Detect which cell encompasses the target text, then output its [x, y] center coordinate. 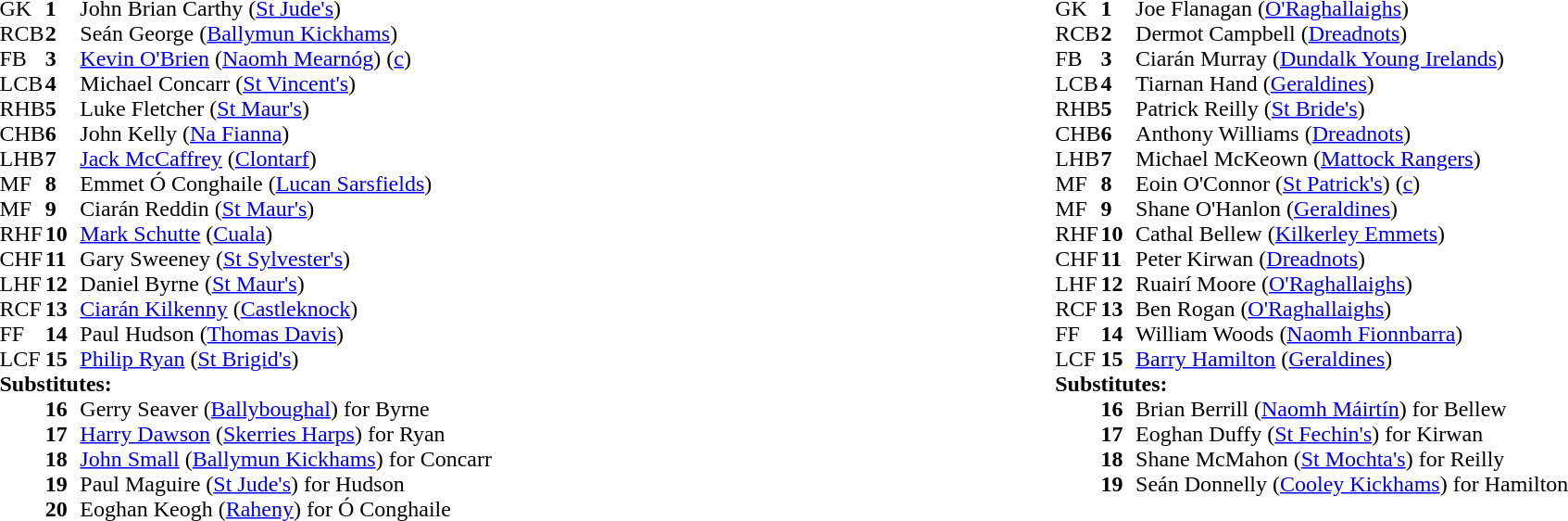
Peter Kirwan (Dreadnots) [1352, 260]
Ciarán Reddin (St Maur's) [285, 210]
Luke Fletcher (St Maur's) [285, 109]
Philip Ryan (St Brigid's) [285, 360]
Cathal Bellew (Kilkerley Emmets) [1352, 234]
John Small (Ballymun Kickhams) for Concarr [285, 460]
Seán Donnelly (Cooley Kickhams) for Hamilton [1352, 484]
Shane McMahon (St Mochta's) for Reilly [1352, 460]
Shane O'Hanlon (Geraldines) [1352, 210]
Harry Dawson (Skerries Harps) for Ryan [285, 434]
Ciarán Murray (Dundalk Young Irelands) [1352, 59]
Dermot Campbell (Dreadnots) [1352, 33]
Emmet Ó Conghaile (Lucan Sarsfields) [285, 184]
Paul Hudson (Thomas Davis) [285, 334]
Jack McCaffrey (Clontarf) [285, 159]
Gary Sweeney (St Sylvester's) [285, 260]
Ciarán Kilkenny (Castleknock) [285, 310]
Seán George (Ballymun Kickhams) [285, 33]
Gerry Seaver (Ballyboughal) for Byrne [285, 410]
William Woods (Naomh Fionnbarra) [1352, 334]
Ben Rogan (O'Raghallaighs) [1352, 310]
Brian Berrill (Naomh Máirtín) for Bellew [1352, 410]
Tiarnan Hand (Geraldines) [1352, 83]
Daniel Byrne (St Maur's) [285, 284]
Barry Hamilton (Geraldines) [1352, 360]
Patrick Reilly (St Bride's) [1352, 109]
Michael McKeown (Mattock Rangers) [1352, 159]
Paul Maguire (St Jude's) for Hudson [285, 484]
Ruairí Moore (O'Raghallaighs) [1352, 284]
Mark Schutte (Cuala) [285, 234]
John Kelly (Na Fianna) [285, 133]
Anthony Williams (Dreadnots) [1352, 133]
Eoghan Duffy (St Fechin's) for Kirwan [1352, 434]
Eoin O'Connor (St Patrick's) (c) [1352, 184]
Michael Concarr (St Vincent's) [285, 83]
Kevin O'Brien (Naomh Mearnóg) (c) [285, 59]
